Locate the cell with the specified text and output its (X, Y) center coordinate. 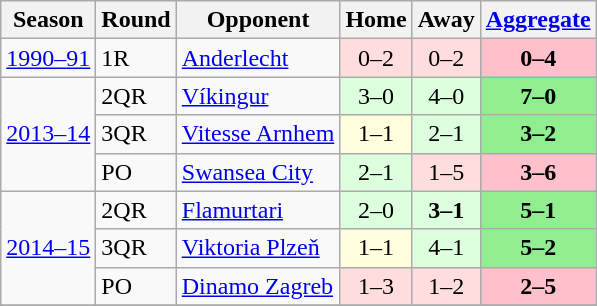
Flamurtari (258, 210)
7–0 (538, 96)
5–2 (538, 248)
3–1 (446, 210)
Víkingur (258, 96)
4–1 (446, 248)
Viktoria Plzeň (258, 248)
2014–15 (48, 248)
Aggregate (538, 20)
Opponent (258, 20)
1990–91 (48, 58)
2013–14 (48, 134)
Anderlecht (258, 58)
3–2 (538, 134)
Home (376, 20)
Season (48, 20)
0–4 (538, 58)
Round (136, 20)
Swansea City (258, 172)
Away (446, 20)
Vitesse Arnhem (258, 134)
1–3 (376, 286)
1R (136, 58)
2–0 (376, 210)
3–6 (538, 172)
4–0 (446, 96)
5–1 (538, 210)
Dinamo Zagreb (258, 286)
1–2 (446, 286)
2–5 (538, 286)
1–5 (446, 172)
3–0 (376, 96)
